Determine the [x, y] coordinate at the center of the cell enclosing the given text.  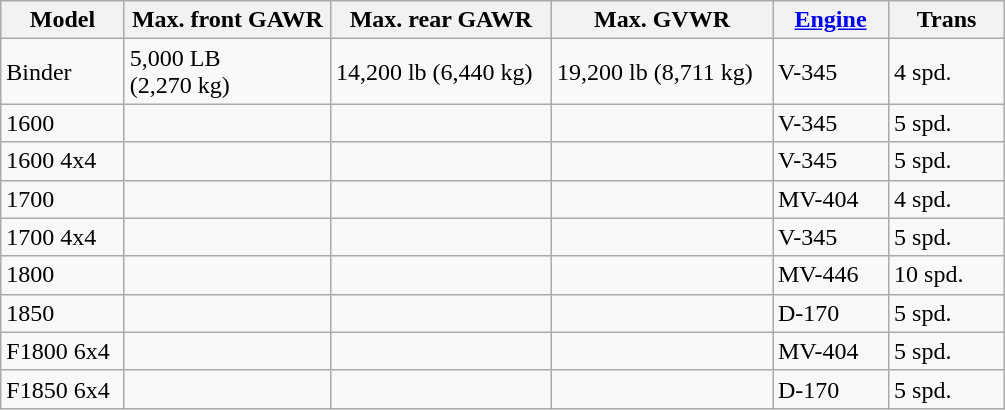
1700 [63, 199]
MV-446 [830, 275]
1700 4x4 [63, 237]
1800 [63, 275]
1600 4x4 [63, 161]
1600 [63, 123]
Max. front GAWR [227, 20]
Trans [947, 20]
Engine [830, 20]
F1850 6x4 [63, 389]
Max. GVWR [662, 20]
14,200 lb (6,440 kg) [440, 72]
19,200 lb (8,711 kg) [662, 72]
10 spd. [947, 275]
Model [63, 20]
Max. rear GAWR [440, 20]
Binder [63, 72]
F1800 6x4 [63, 351]
5,000 LB (2,270 kg) [227, 72]
1850 [63, 313]
